Scan for the cell matching the given text and deliver its (x, y) coordinate at center. 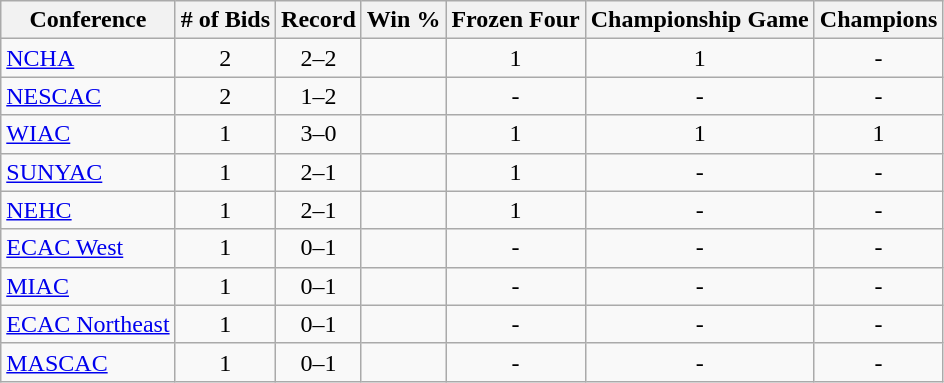
NEHC (88, 210)
ECAC West (88, 248)
MIAC (88, 286)
MASCAC (88, 362)
Frozen Four (516, 20)
Conference (88, 20)
Championship Game (700, 20)
Champions (878, 20)
# of Bids (225, 20)
SUNYAC (88, 172)
WIAC (88, 134)
Win % (404, 20)
Record (319, 20)
2–2 (319, 58)
1–2 (319, 96)
3–0 (319, 134)
NESCAC (88, 96)
ECAC Northeast (88, 324)
NCHA (88, 58)
